Capture the cell that displays the provided text and extract its (X, Y) central coordinate. 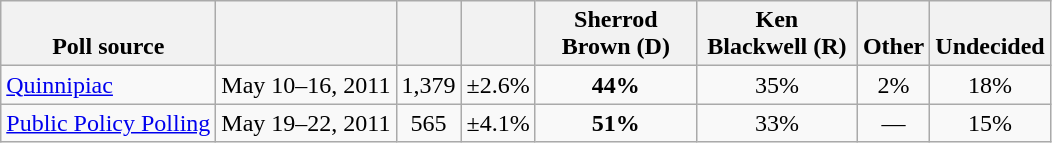
Public Policy Polling (108, 123)
33% (776, 123)
2% (893, 85)
565 (428, 123)
May 19–22, 2011 (306, 123)
SherrodBrown (D) (616, 34)
15% (990, 123)
— (893, 123)
51% (616, 123)
18% (990, 85)
Undecided (990, 34)
1,379 (428, 85)
May 10–16, 2011 (306, 85)
KenBlackwell (R) (776, 34)
44% (616, 85)
±2.6% (498, 85)
±4.1% (498, 123)
Quinnipiac (108, 85)
Poll source (108, 34)
Other (893, 34)
35% (776, 85)
